Locate the cell with the specified text and output its (X, Y) center coordinate. 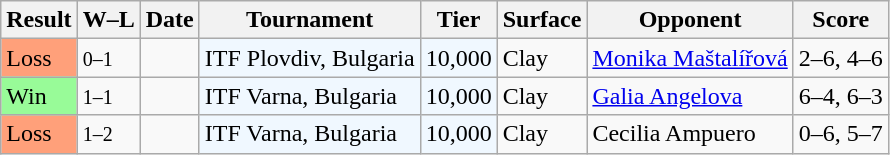
6–4, 6–3 (840, 96)
Score (840, 20)
Date (170, 20)
Opponent (690, 20)
ITF Plovdiv, Bulgaria (310, 58)
1–2 (108, 134)
Tier (458, 20)
Monika Maštalířová (690, 58)
2–6, 4–6 (840, 58)
0–1 (108, 58)
Galia Angelova (690, 96)
1–1 (108, 96)
Result (39, 20)
Win (39, 96)
Tournament (310, 20)
Cecilia Ampuero (690, 134)
Surface (542, 20)
W–L (108, 20)
0–6, 5–7 (840, 134)
